Return (X, Y) of the center of cell containing provided text 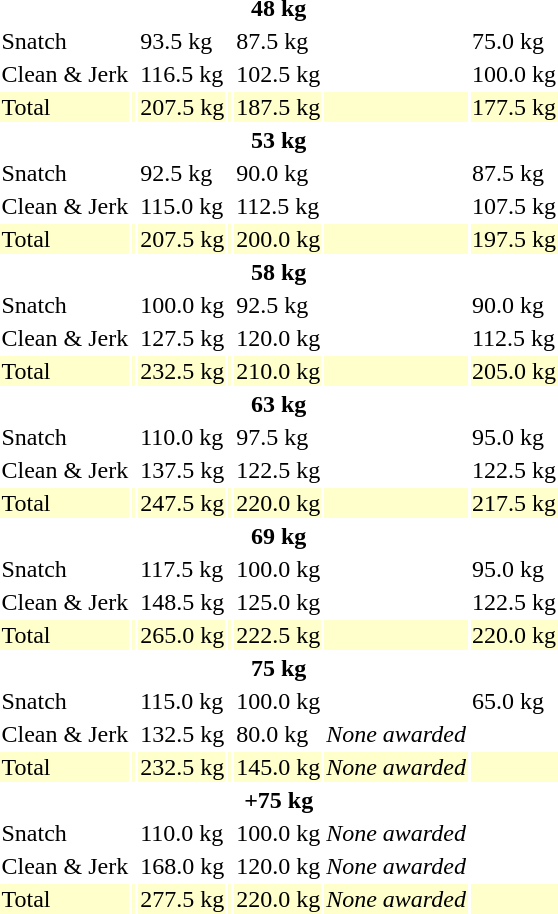
277.5 kg (182, 899)
69 kg (278, 536)
127.5 kg (182, 338)
265.0 kg (182, 635)
168.0 kg (182, 866)
177.5 kg (514, 107)
137.5 kg (182, 470)
148.5 kg (182, 602)
93.5 kg (182, 41)
222.5 kg (278, 635)
200.0 kg (278, 239)
58 kg (278, 272)
145.0 kg (278, 767)
63 kg (278, 404)
210.0 kg (278, 371)
97.5 kg (278, 437)
102.5 kg (278, 74)
107.5 kg (514, 206)
125.0 kg (278, 602)
217.5 kg (514, 503)
75 kg (278, 668)
247.5 kg (182, 503)
116.5 kg (182, 74)
80.0 kg (278, 734)
65.0 kg (514, 701)
187.5 kg (278, 107)
75.0 kg (514, 41)
197.5 kg (514, 239)
132.5 kg (182, 734)
53 kg (278, 140)
117.5 kg (182, 569)
+75 kg (278, 800)
205.0 kg (514, 371)
